Find where the given text appears and provide that cell's center as [x, y] coordinate. 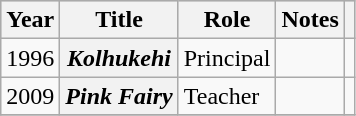
Pink Fairy [119, 96]
Teacher [227, 96]
Notes [310, 20]
Title [119, 20]
2009 [30, 96]
1996 [30, 58]
Role [227, 20]
Year [30, 20]
Kolhukehi [119, 58]
Principal [227, 58]
